Return (x, y) of the center of cell containing provided text 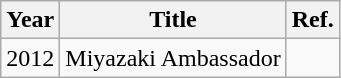
2012 (30, 58)
Title (173, 20)
Miyazaki Ambassador (173, 58)
Ref. (312, 20)
Year (30, 20)
